Determine the [x, y] coordinate at the center of the cell enclosing the given text.  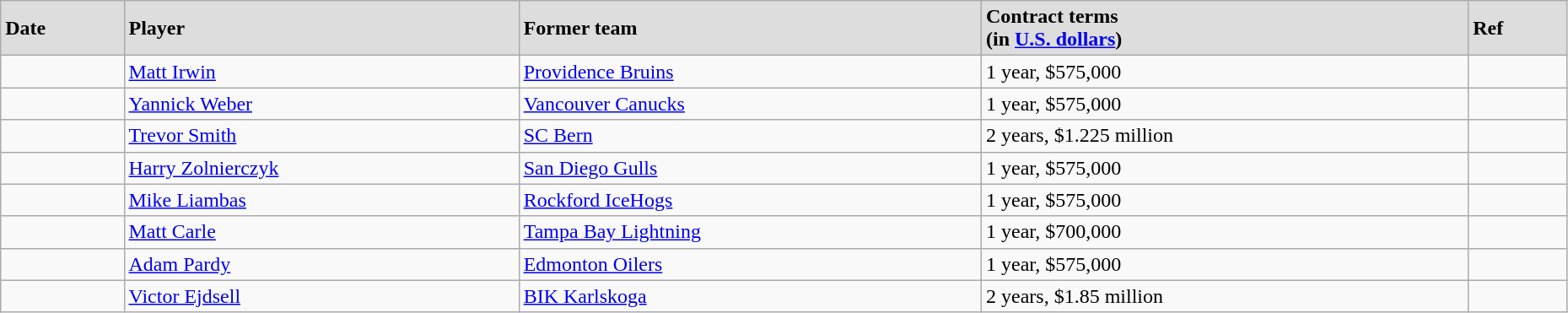
Edmonton Oilers [750, 264]
Player [321, 29]
SC Bern [750, 136]
Trevor Smith [321, 136]
2 years, $1.225 million [1225, 136]
Contract terms(in U.S. dollars) [1225, 29]
Former team [750, 29]
Providence Bruins [750, 72]
2 years, $1.85 million [1225, 296]
Tampa Bay Lightning [750, 232]
Ref [1518, 29]
Yannick Weber [321, 104]
Matt Irwin [321, 72]
Date [62, 29]
Matt Carle [321, 232]
Victor Ejdsell [321, 296]
Vancouver Canucks [750, 104]
Adam Pardy [321, 264]
Harry Zolnierczyk [321, 168]
Mike Liambas [321, 200]
BIK Karlskoga [750, 296]
1 year, $700,000 [1225, 232]
San Diego Gulls [750, 168]
Rockford IceHogs [750, 200]
